Return [X, Y] of the center of cell containing provided text 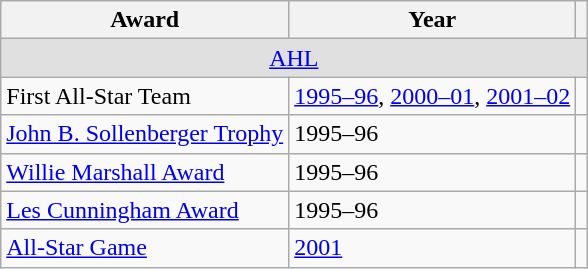
John B. Sollenberger Trophy [145, 134]
First All-Star Team [145, 96]
Award [145, 20]
All-Star Game [145, 248]
Les Cunningham Award [145, 210]
Willie Marshall Award [145, 172]
Year [432, 20]
2001 [432, 248]
1995–96, 2000–01, 2001–02 [432, 96]
AHL [294, 58]
